Return the (X, Y) coordinate for the center point of the cell that contains the specified text.  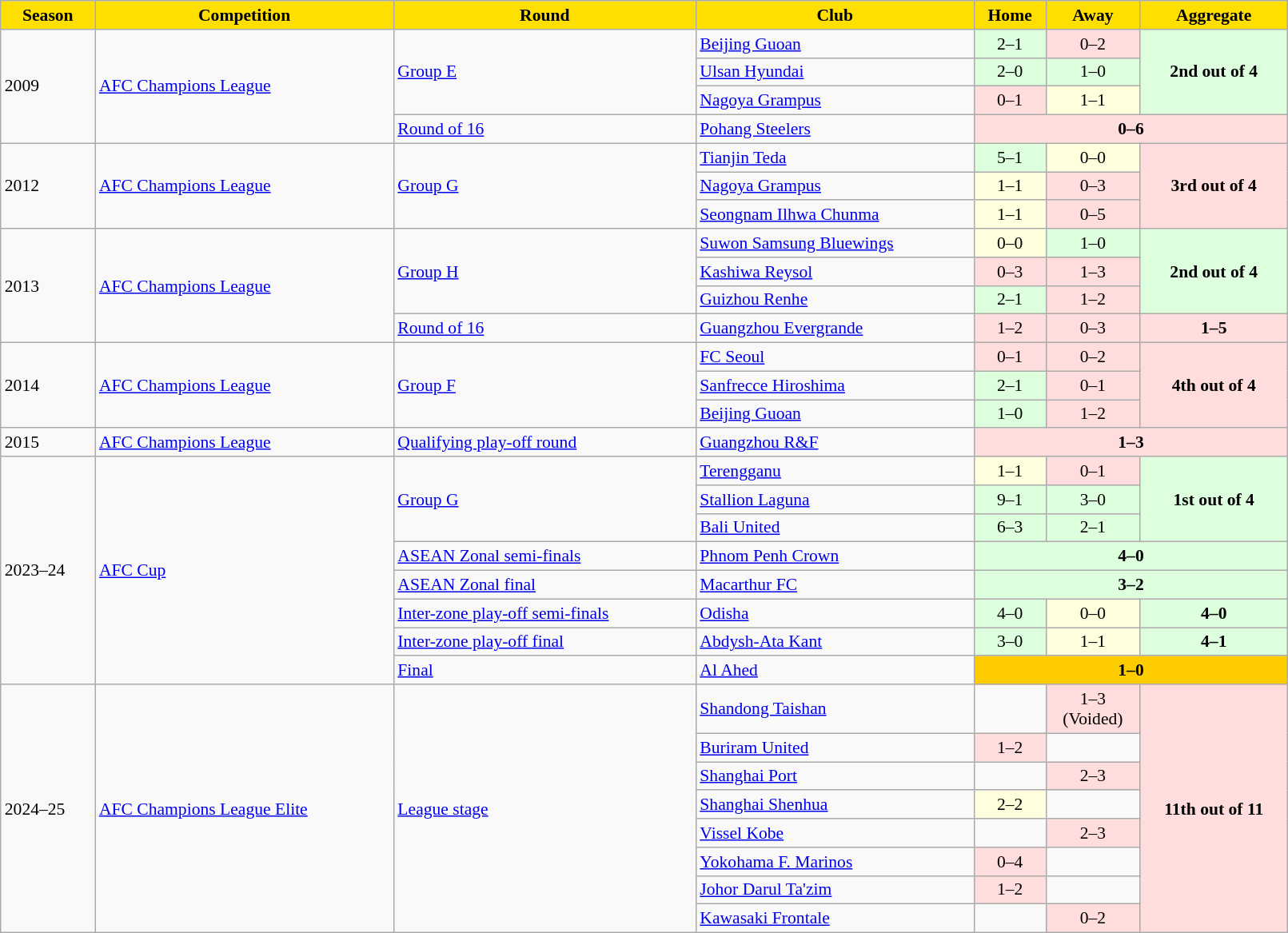
2013 (48, 285)
Tianjin Teda (835, 157)
Shanghai Port (835, 776)
Terengganu (835, 471)
Shanghai Shenhua (835, 805)
2015 (48, 443)
3–2 (1130, 585)
1–5 (1214, 329)
2023–24 (48, 571)
4–1 (1214, 642)
Johor Darul Ta'zim (835, 890)
ASEAN Zonal semi-finals (544, 556)
AFC Cup (245, 571)
2012 (48, 185)
Bali United (835, 528)
Club (835, 15)
Group H (544, 272)
Round (544, 15)
Kashiwa Reysol (835, 272)
Guizhou Renhe (835, 300)
2024–25 (48, 808)
Macarthur FC (835, 585)
Phnom Penh Crown (835, 556)
Final (544, 671)
0–5 (1093, 215)
Buriram United (835, 748)
Al Ahed (835, 671)
Seongnam Ilhwa Chunma (835, 215)
Kawasaki Frontale (835, 919)
Group E (544, 72)
Vissel Kobe (835, 833)
League stage (544, 808)
FC Seoul (835, 357)
Aggregate (1214, 15)
2014 (48, 385)
3rd out of 4 (1214, 185)
6–3 (1010, 528)
Pohang Steelers (835, 130)
4th out of 4 (1214, 385)
Inter-zone play-off semi-finals (544, 613)
Home (1010, 15)
2–0 (1010, 72)
11th out of 11 (1214, 808)
2–2 (1010, 805)
1–3(Voided) (1093, 708)
5–1 (1010, 157)
2009 (48, 86)
1st out of 4 (1214, 499)
Away (1093, 15)
Sanfrecce Hiroshima (835, 385)
Odisha (835, 613)
Suwon Samsung Bluewings (835, 243)
Season (48, 15)
Competition (245, 15)
Group F (544, 385)
0–6 (1130, 130)
ASEAN Zonal final (544, 585)
0–4 (1010, 862)
Abdysh-Ata Kant (835, 642)
Qualifying play-off round (544, 443)
AFC Champions League Elite (245, 808)
Guangzhou Evergrande (835, 329)
Stallion Laguna (835, 500)
Inter-zone play-off final (544, 642)
Guangzhou R&F (835, 443)
Shandong Taishan (835, 708)
Ulsan Hyundai (835, 72)
Yokohama F. Marinos (835, 862)
9–1 (1010, 500)
